Extract the [x, y] coordinate from the center of the cell holding the provided text.  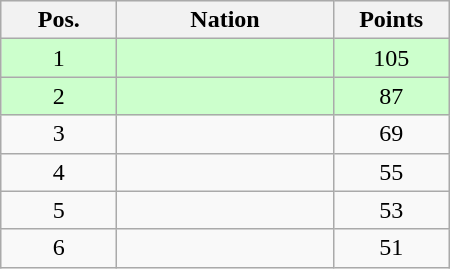
55 [391, 172]
6 [59, 248]
5 [59, 210]
Points [391, 20]
51 [391, 248]
53 [391, 210]
87 [391, 96]
105 [391, 58]
Pos. [59, 20]
2 [59, 96]
3 [59, 134]
69 [391, 134]
Nation [225, 20]
1 [59, 58]
4 [59, 172]
